Identify which cell holds the provided text, then report its [x, y] central coordinate. 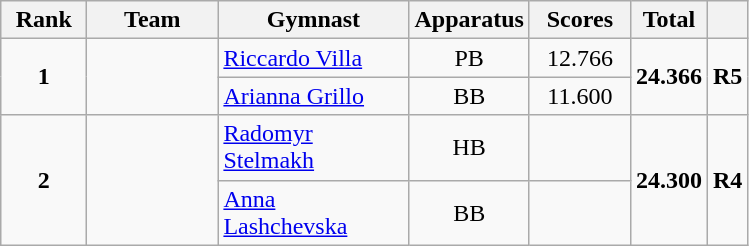
R4 [727, 180]
1 [44, 77]
Riccardo Villa [314, 58]
24.366 [668, 77]
2 [44, 180]
Anna Lashchevska [314, 212]
24.300 [668, 180]
Arianna Grillo [314, 96]
PB [469, 58]
R5 [727, 77]
HB [469, 148]
Scores [580, 20]
Radomyr Stelmakh [314, 148]
11.600 [580, 96]
Apparatus [469, 20]
12.766 [580, 58]
Total [668, 20]
Rank [44, 20]
Gymnast [314, 20]
Team [152, 20]
